Capture the cell that displays the provided text and extract its [X, Y] central coordinate. 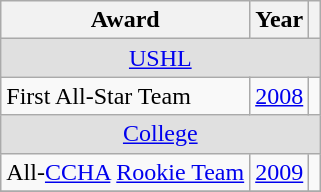
College [160, 134]
First All-Star Team [126, 96]
2008 [280, 96]
Award [126, 20]
USHL [160, 58]
All-CCHA Rookie Team [126, 172]
2009 [280, 172]
Year [280, 20]
